Provide the (X, Y) coordinate of the cell's center where the given text is located.  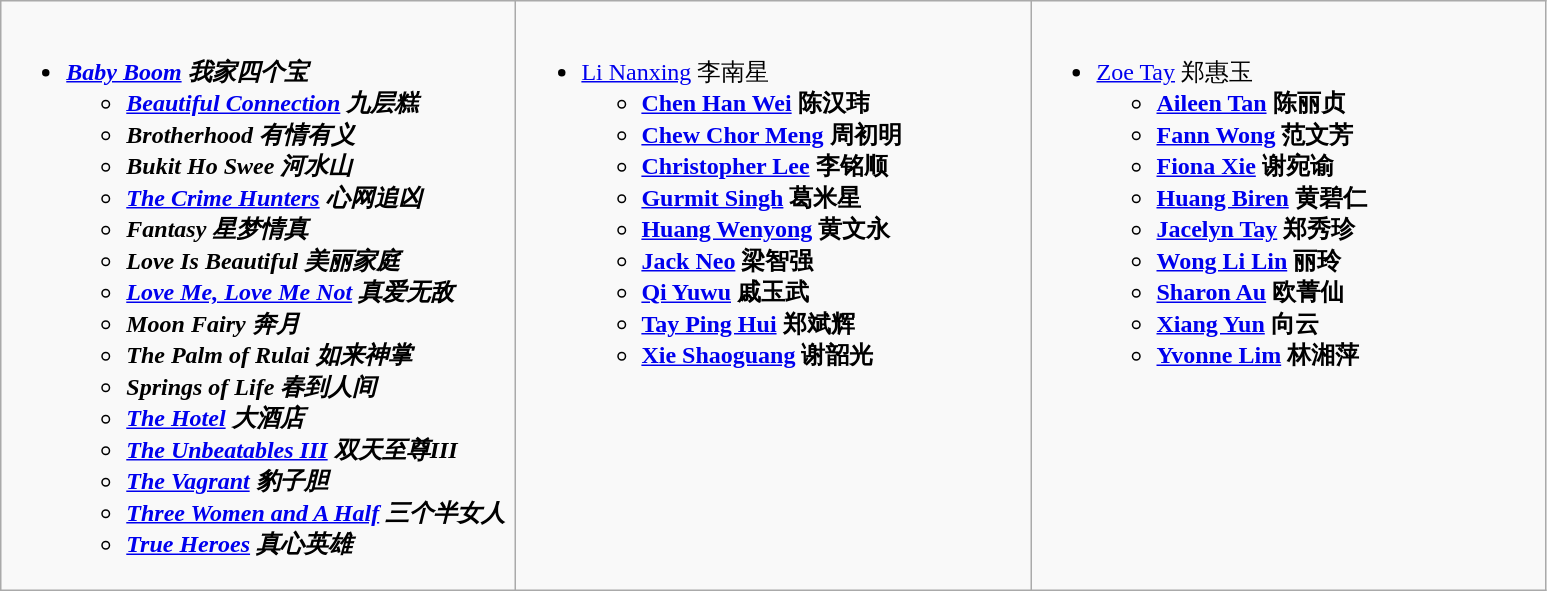
Zoe Tay 郑惠玉Aileen Tan 陈丽贞Fann Wong 范文芳Fiona Xie 谢宛谕Huang Biren 黄碧仁Jacelyn Tay 郑秀珍Wong Li Lin 丽玲Sharon Au 欧菁仙Xiang Yun 向云Yvonne Lim 林湘萍 (1288, 296)
